Detect which cell encompasses the target text, then output its (x, y) center coordinate. 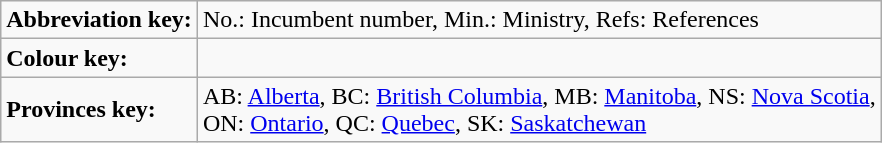
Provinces key: (100, 110)
Abbreviation key: (100, 20)
No.: Incumbent number, Min.: Ministry, Refs: References (539, 20)
AB: Alberta, BC: British Columbia, MB: Manitoba, NS: Nova Scotia,ON: Ontario, QC: Quebec, SK: Saskatchewan (539, 110)
Colour key: (100, 58)
